From the cell containing the given text, extract its center point as [X, Y] coordinate. 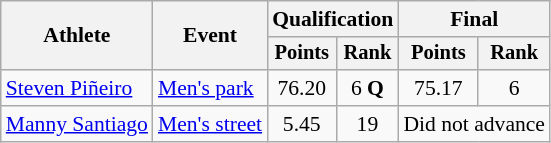
Men's park [210, 88]
5.45 [302, 124]
Final [474, 19]
6 [514, 88]
Did not advance [474, 124]
Men's street [210, 124]
Manny Santiago [77, 124]
76.20 [302, 88]
75.17 [438, 88]
Athlete [77, 36]
Steven Piñeiro [77, 88]
19 [367, 124]
6 Q [367, 88]
Event [210, 36]
Qualification [332, 19]
